Output the [X, Y] coordinate of the center of the cell containing the given text.  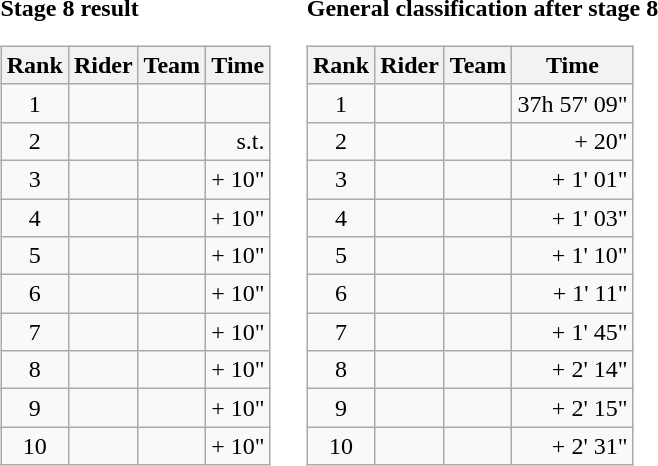
+ 2' 15" [572, 408]
+ 1' 10" [572, 256]
+ 1' 11" [572, 294]
s.t. [238, 141]
+ 2' 31" [572, 446]
+ 1' 03" [572, 217]
+ 20" [572, 141]
+ 2' 14" [572, 370]
+ 1' 01" [572, 179]
+ 1' 45" [572, 332]
37h 57' 09" [572, 103]
